Determine the [x, y] coordinate at the center of the cell enclosing the given text.  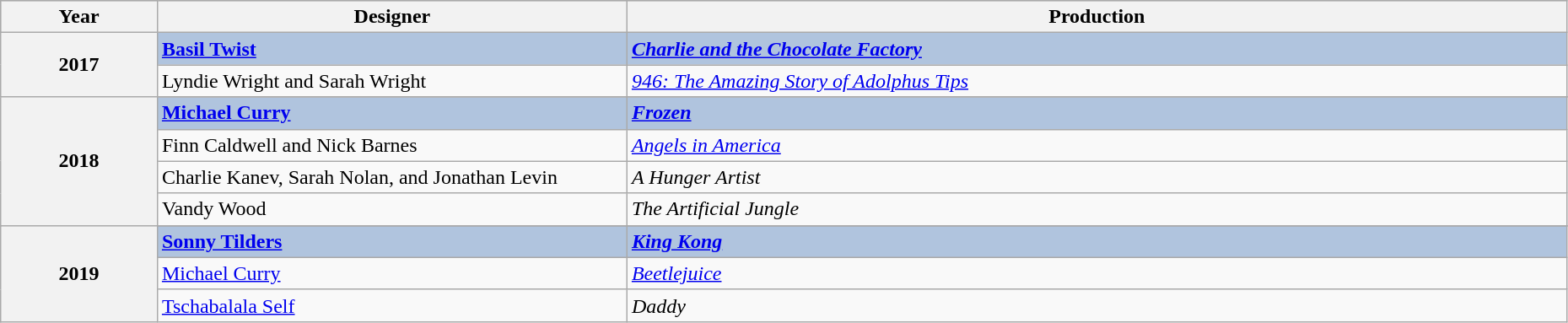
Year [79, 17]
946: The Amazing Story of Adolphus Tips [1097, 81]
Vandy Wood [391, 209]
Designer [391, 17]
Finn Caldwell and Nick Barnes [391, 145]
Sonny Tilders [391, 241]
Charlie and the Chocolate Factory [1097, 49]
Tschabalala Self [391, 305]
Charlie Kanev, Sarah Nolan, and Jonathan Levin [391, 177]
Basil Twist [391, 49]
Lyndie Wright and Sarah Wright [391, 81]
Daddy [1097, 305]
A Hunger Artist [1097, 177]
Angels in America [1097, 145]
King Kong [1097, 241]
Frozen [1097, 113]
Beetlejuice [1097, 273]
2018 [79, 161]
The Artificial Jungle [1097, 209]
2019 [79, 273]
2017 [79, 65]
Production [1097, 17]
